Identify which cell holds the provided text, then report its [X, Y] central coordinate. 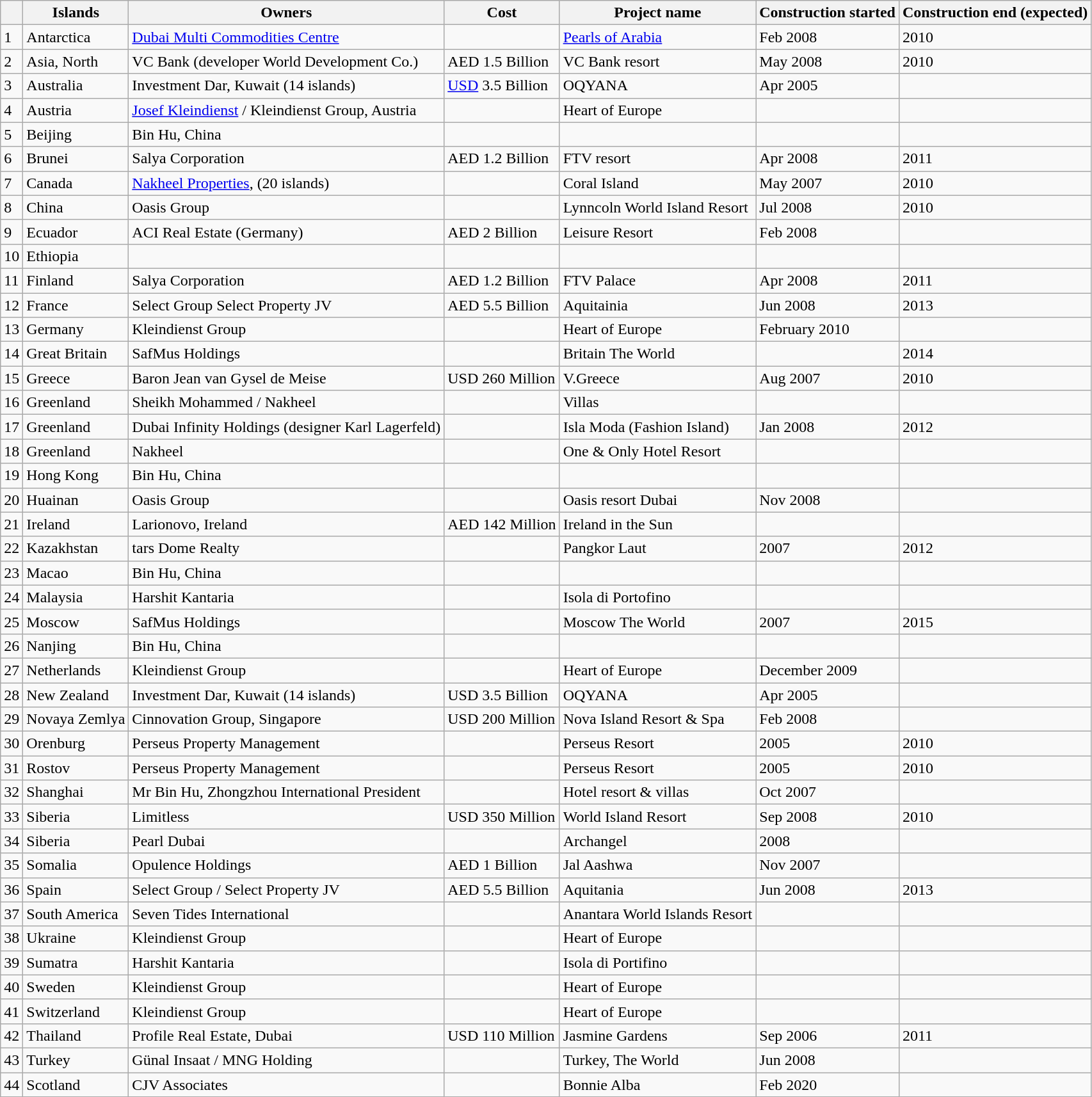
26 [12, 646]
Ethiopia [76, 256]
AED 142 Million [502, 524]
tars Dome Realty [287, 548]
Asia, North [76, 61]
Greece [76, 378]
2 [12, 61]
11 [12, 280]
34 [12, 841]
France [76, 305]
Novaya Zemlya [76, 719]
Thailand [76, 1036]
Leisure Resort [658, 232]
Nov 2008 [828, 500]
Construction end (expected) [995, 13]
Malaysia [76, 597]
Mr Bin Hu, Zhongzhou International President [287, 792]
Project name [658, 13]
Turkey [76, 1060]
Cost [502, 13]
Turkey, The World [658, 1060]
World Island Resort [658, 817]
VC Bank (developer World Development Co.) [287, 61]
Rostov [76, 768]
Construction started [828, 13]
20 [12, 500]
Pearl Dubai [287, 841]
23 [12, 573]
Sweden [76, 987]
Ireland in the Sun [658, 524]
Oct 2007 [828, 792]
Aug 2007 [828, 378]
Profile Real Estate, Dubai [287, 1036]
43 [12, 1060]
Baron Jean van Gysel de Meise [287, 378]
Sumatra [76, 963]
Beijing [76, 134]
Moscow The World [658, 621]
16 [12, 403]
Hotel resort & villas [658, 792]
22 [12, 548]
Isola di Portofino [658, 597]
21 [12, 524]
32 [12, 792]
Netherlands [76, 670]
Huainan [76, 500]
8 [12, 207]
FTV Palace [658, 280]
38 [12, 938]
2014 [995, 354]
USD 110 Million [502, 1036]
Dubai Infinity Holdings (designer Karl Lagerfeld) [287, 427]
V.Greece [658, 378]
Seven Tides International [287, 914]
17 [12, 427]
30 [12, 744]
Spain [76, 890]
Select Group Select Property JV [287, 305]
35 [12, 865]
Orenburg [76, 744]
28 [12, 694]
South America [76, 914]
19 [12, 476]
Britain The World [658, 354]
Coral Island [658, 183]
Ireland [76, 524]
Macao [76, 573]
Opulence Holdings [287, 865]
29 [12, 719]
37 [12, 914]
USD 350 Million [502, 817]
China [76, 207]
Owners [287, 13]
Josef Kleindienst / Kleindienst Group, Austria [287, 110]
Moscow [76, 621]
14 [12, 354]
Bonnie Alba [658, 1085]
Nov 2007 [828, 865]
2008 [828, 841]
Select Group / Select Property JV [287, 890]
Archangel [658, 841]
Feb 2020 [828, 1085]
Ukraine [76, 938]
Ecuador [76, 232]
Cinnovation Group, Singapore [287, 719]
Nova Island Resort & Spa [658, 719]
Jul 2008 [828, 207]
Sep 2006 [828, 1036]
Jan 2008 [828, 427]
Germany [76, 330]
Anantara World Islands Resort [658, 914]
May 2008 [828, 61]
18 [12, 451]
Aquitainia [658, 305]
One & Only Hotel Resort [658, 451]
9 [12, 232]
AED 1 Billion [502, 865]
Australia [76, 86]
Great Britain [76, 354]
Canada [76, 183]
February 2010 [828, 330]
Sheikh Mohammed / Nakheel [287, 403]
13 [12, 330]
40 [12, 987]
Oasis resort Dubai [658, 500]
Finland [76, 280]
Islands [76, 13]
Jal Aashwa [658, 865]
31 [12, 768]
33 [12, 817]
Sep 2008 [828, 817]
May 2007 [828, 183]
Kazakhstan [76, 548]
Somalia [76, 865]
Isla Moda (Fashion Island) [658, 427]
10 [12, 256]
27 [12, 670]
AED 1.5 Billion [502, 61]
Aquitania [658, 890]
Nakheel Properties, (20 islands) [287, 183]
15 [12, 378]
Isola di Portifino [658, 963]
Lynncoln World Island Resort [658, 207]
39 [12, 963]
41 [12, 1011]
6 [12, 159]
Shanghai [76, 792]
1 [12, 37]
Antarctica [76, 37]
Jasmine Gardens [658, 1036]
VC Bank resort [658, 61]
USD 260 Million [502, 378]
5 [12, 134]
ACI Real Estate (Germany) [287, 232]
USD 200 Million [502, 719]
Scotland [76, 1085]
Hong Kong [76, 476]
12 [12, 305]
FTV resort [658, 159]
Villas [658, 403]
Nanjing [76, 646]
New Zealand [76, 694]
25 [12, 621]
AED 2 Billion [502, 232]
CJV Associates [287, 1085]
Nakheel [287, 451]
Austria [76, 110]
7 [12, 183]
Dubai Multi Commodities Centre [287, 37]
Günal Insaat / MNG Holding [287, 1060]
24 [12, 597]
Larionovo, Ireland [287, 524]
Brunei [76, 159]
36 [12, 890]
3 [12, 86]
42 [12, 1036]
2015 [995, 621]
Pearls of Arabia [658, 37]
Switzerland [76, 1011]
Pangkor Laut [658, 548]
Limitless [287, 817]
December 2009 [828, 670]
4 [12, 110]
44 [12, 1085]
